Pinpoint the cell where the given text exists, returning its (X, Y) midpoint coordinate. 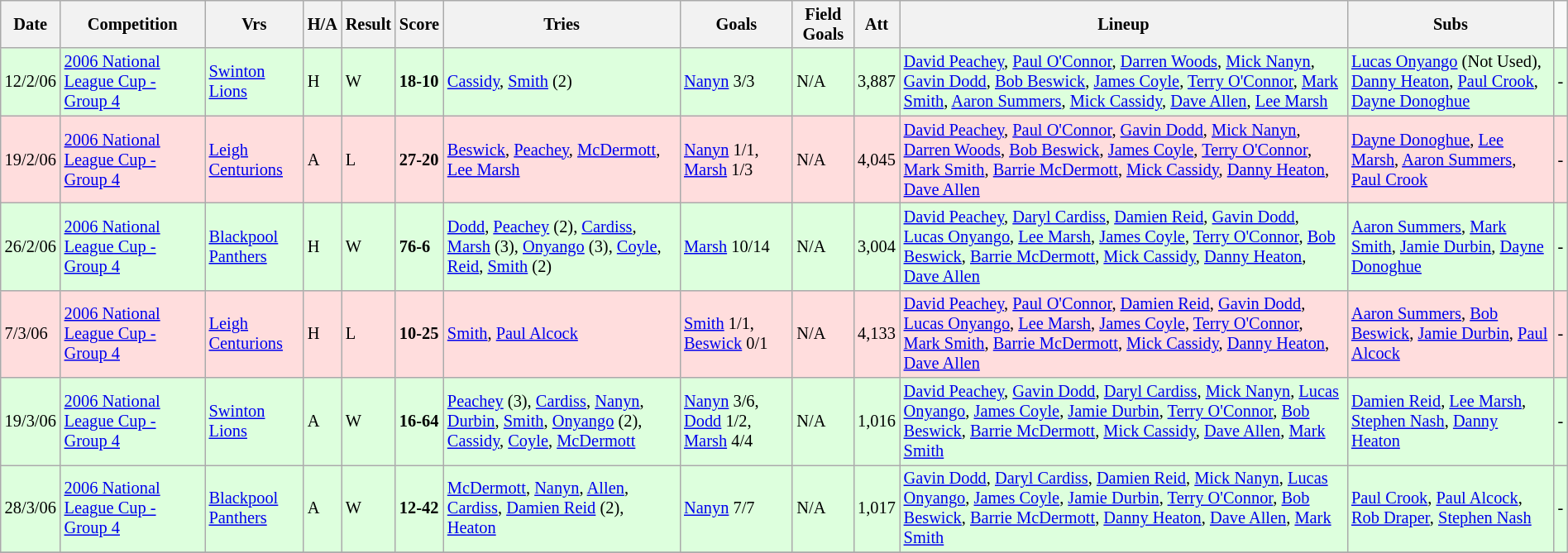
Nanyn 7/7 (736, 508)
Competition (132, 24)
3,004 (877, 246)
16-64 (419, 422)
28/3/06 (31, 508)
10-25 (419, 334)
19/3/06 (31, 422)
Dayne Donoghue, Lee Marsh, Aaron Summers, Paul Crook (1451, 160)
4,045 (877, 160)
12/2/06 (31, 82)
Score (419, 24)
Nanyn 1/1, Marsh 1/3 (736, 160)
Peachey (3), Cardiss, Nanyn, Durbin, Smith, Onyango (2), Cassidy, Coyle, McDermott (562, 422)
Field Goals (823, 24)
Paul Crook, Paul Alcock, Rob Draper, Stephen Nash (1451, 508)
1,016 (877, 422)
Damien Reid, Lee Marsh, Stephen Nash, Danny Heaton (1451, 422)
Beswick, Peachey, McDermott, Lee Marsh (562, 160)
18-10 (419, 82)
26/2/06 (31, 246)
Smith 1/1, Beswick 0/1 (736, 334)
Lineup (1123, 24)
Cassidy, Smith (2) (562, 82)
Att (877, 24)
12-42 (419, 508)
7/3/06 (31, 334)
Subs (1451, 24)
Lucas Onyango (Not Used), Danny Heaton, Paul Crook, Dayne Donoghue (1451, 82)
27-20 (419, 160)
4,133 (877, 334)
Result (369, 24)
Aaron Summers, Mark Smith, Jamie Durbin, Dayne Donoghue (1451, 246)
Aaron Summers, Bob Beswick, Jamie Durbin, Paul Alcock (1451, 334)
3,887 (877, 82)
Goals (736, 24)
1,017 (877, 508)
Vrs (255, 24)
Tries (562, 24)
H/A (323, 24)
Date (31, 24)
Dodd, Peachey (2), Cardiss, Marsh (3), Onyango (3), Coyle, Reid, Smith (2) (562, 246)
Nanyn 3/3 (736, 82)
Marsh 10/14 (736, 246)
76-6 (419, 246)
19/2/06 (31, 160)
Nanyn 3/6, Dodd 1/2, Marsh 4/4 (736, 422)
McDermott, Nanyn, Allen, Cardiss, Damien Reid (2), Heaton (562, 508)
Smith, Paul Alcock (562, 334)
